Output the [x, y] coordinate of the center of the cell containing the given text.  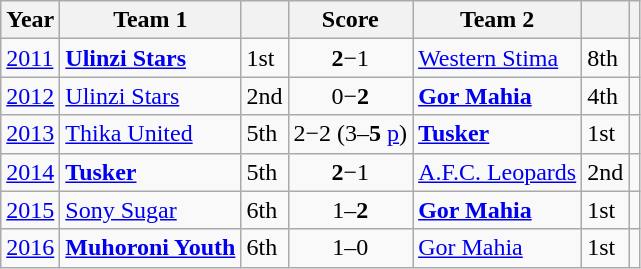
1–2 [350, 210]
Western Stima [498, 58]
2014 [30, 172]
Score [350, 20]
2016 [30, 248]
0−2 [350, 96]
Sony Sugar [150, 210]
2013 [30, 134]
Team 2 [498, 20]
2−2 (3–5 p) [350, 134]
4th [606, 96]
8th [606, 58]
A.F.C. Leopards [498, 172]
1–0 [350, 248]
Thika United [150, 134]
2015 [30, 210]
2012 [30, 96]
Muhoroni Youth [150, 248]
2011 [30, 58]
Team 1 [150, 20]
Year [30, 20]
